Return (x, y) of the center of cell containing provided text 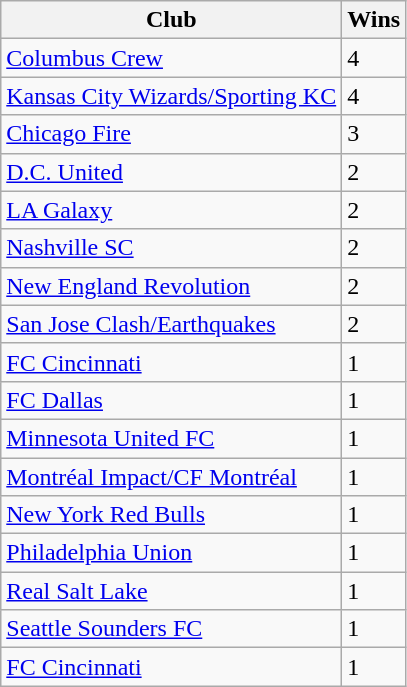
Montréal Impact/CF Montréal (172, 477)
San Jose Clash/Earthquakes (172, 324)
Nashville SC (172, 248)
FC Dallas (172, 400)
LA Galaxy (172, 210)
Philadelphia Union (172, 553)
Wins (374, 20)
New England Revolution (172, 286)
Real Salt Lake (172, 591)
Kansas City Wizards/Sporting KC (172, 96)
Club (172, 20)
Seattle Sounders FC (172, 629)
D.C. United (172, 172)
New York Red Bulls (172, 515)
Minnesota United FC (172, 438)
Chicago Fire (172, 134)
3 (374, 134)
Columbus Crew (172, 58)
